Search for the cell housing the specified text and yield its [x, y] center coordinate. 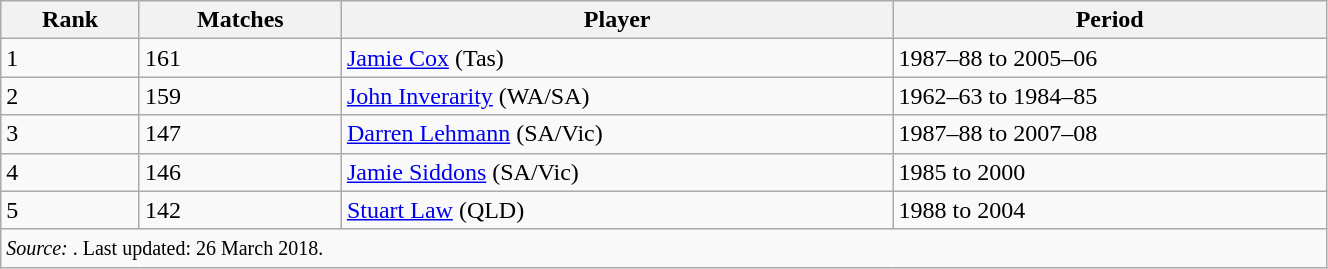
Period [1110, 20]
5 [70, 210]
161 [240, 58]
Stuart Law (QLD) [617, 210]
159 [240, 96]
1987–88 to 2005–06 [1110, 58]
1985 to 2000 [1110, 172]
Rank [70, 20]
146 [240, 172]
Jamie Cox (Tas) [617, 58]
1987–88 to 2007–08 [1110, 134]
Player [617, 20]
Matches [240, 20]
John Inverarity (WA/SA) [617, 96]
Darren Lehmann (SA/Vic) [617, 134]
147 [240, 134]
1962–63 to 1984–85 [1110, 96]
142 [240, 210]
4 [70, 172]
2 [70, 96]
3 [70, 134]
1 [70, 58]
1988 to 2004 [1110, 210]
Source: . Last updated: 26 March 2018. [664, 248]
Jamie Siddons (SA/Vic) [617, 172]
